Return the [X, Y] coordinate for the center point of the cell that contains the specified text.  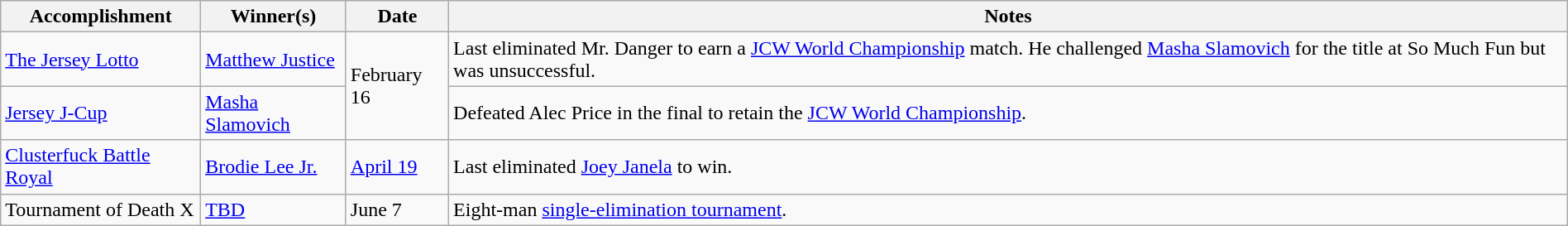
The Jersey Lotto [101, 60]
Matthew Justice [274, 60]
Accomplishment [101, 17]
Brodie Lee Jr. [274, 167]
Last eliminated Joey Janela to win. [1009, 167]
Masha Slamovich [274, 113]
Clusterfuck Battle Royal [101, 167]
June 7 [397, 209]
Eight-man single-elimination tournament. [1009, 209]
Jersey J-Cup [101, 113]
April 19 [397, 167]
February 16 [397, 86]
TBD [274, 209]
Notes [1009, 17]
Defeated Alec Price in the final to retain the JCW World Championship. [1009, 113]
Last eliminated Mr. Danger to earn a JCW World Championship match. He challenged Masha Slamovich for the title at So Much Fun but was unsuccessful. [1009, 60]
Tournament of Death X [101, 209]
Winner(s) [274, 17]
Date [397, 17]
